Return the (x, y) coordinate for the center point of the cell that contains the specified text.  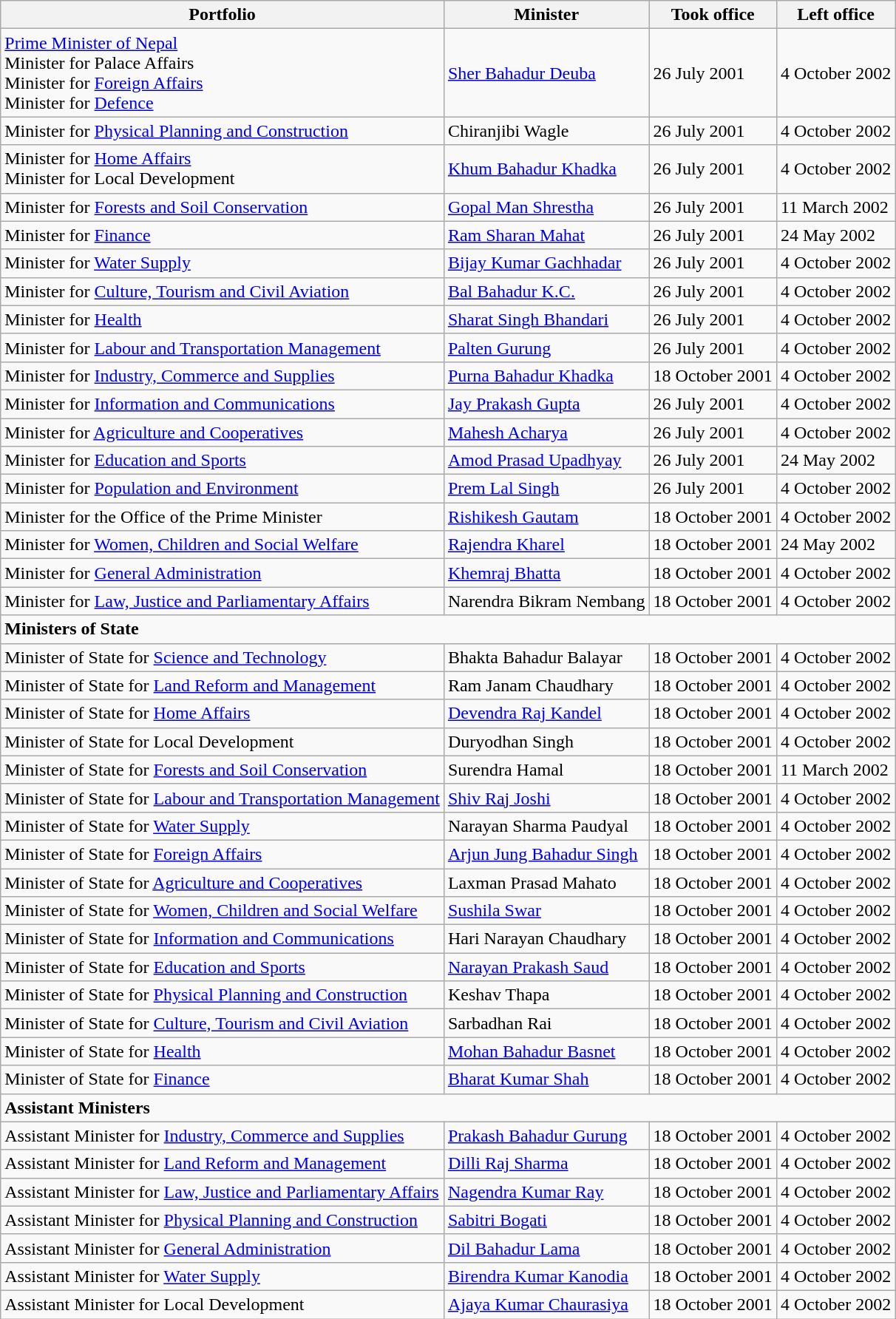
Ministers of State (448, 629)
Birendra Kumar Kanodia (546, 1276)
Minister for General Administration (223, 573)
Portfolio (223, 15)
Purna Bahadur Khadka (546, 376)
Laxman Prasad Mahato (546, 882)
Prime Minister of NepalMinister for Palace AffairsMinister for Foreign AffairsMinister for Defence (223, 72)
Prakash Bahadur Gurung (546, 1136)
Khum Bahadur Khadka (546, 169)
Nagendra Kumar Ray (546, 1192)
Arjun Jung Bahadur Singh (546, 854)
Minister for Labour and Transportation Management (223, 347)
Minister for Physical Planning and Construction (223, 131)
Rishikesh Gautam (546, 517)
Minister for Culture, Tourism and Civil Aviation (223, 291)
Palten Gurung (546, 347)
Took office (713, 15)
Duryodhan Singh (546, 742)
Surendra Hamal (546, 770)
Minister of State for Home Affairs (223, 713)
Minister of State for Health (223, 1051)
Assistant Minister for Land Reform and Management (223, 1164)
Assistant Minister for General Administration (223, 1248)
Minister for Forests and Soil Conservation (223, 207)
Minister of State for Land Reform and Management (223, 685)
Jay Prakash Gupta (546, 404)
Minister for Population and Environment (223, 489)
Minister for Health (223, 319)
Rajendra Kharel (546, 545)
Assistant Minister for Local Development (223, 1304)
Dilli Raj Sharma (546, 1164)
Minister of State for Education and Sports (223, 967)
Minister of State for Science and Technology (223, 657)
Minister of State for Labour and Transportation Management (223, 798)
Shiv Raj Joshi (546, 798)
Minister for the Office of the Prime Minister (223, 517)
Minister of State for Information and Communications (223, 939)
Minister of State for Forests and Soil Conservation (223, 770)
Narayan Sharma Paudyal (546, 826)
Assistant Ministers (448, 1108)
Minister for Education and Sports (223, 461)
Minister (546, 15)
Minister of State for Local Development (223, 742)
Minister of State for Physical Planning and Construction (223, 995)
Minister of State for Culture, Tourism and Civil Aviation (223, 1023)
Minister for Women, Children and Social Welfare (223, 545)
Minister for Finance (223, 235)
Bhakta Bahadur Balayar (546, 657)
Hari Narayan Chaudhary (546, 939)
Narendra Bikram Nembang (546, 601)
Minister of State for Women, Children and Social Welfare (223, 911)
Assistant Minister for Physical Planning and Construction (223, 1220)
Minister for Law, Justice and Parliamentary Affairs (223, 601)
Sharat Singh Bhandari (546, 319)
Sarbadhan Rai (546, 1023)
Minister for Information and Communications (223, 404)
Mohan Bahadur Basnet (546, 1051)
Minister for Home AffairsMinister for Local Development (223, 169)
Minister for Water Supply (223, 263)
Assistant Minister for Industry, Commerce and Supplies (223, 1136)
Chiranjibi Wagle (546, 131)
Devendra Raj Kandel (546, 713)
Mahesh Acharya (546, 433)
Assistant Minister for Law, Justice and Parliamentary Affairs (223, 1192)
Minister of State for Water Supply (223, 826)
Ajaya Kumar Chaurasiya (546, 1304)
Left office (835, 15)
Assistant Minister for Water Supply (223, 1276)
Bijay Kumar Gachhadar (546, 263)
Ram Sharan Mahat (546, 235)
Sushila Swar (546, 911)
Amod Prasad Upadhyay (546, 461)
Bharat Kumar Shah (546, 1079)
Prem Lal Singh (546, 489)
Minister of State for Agriculture and Cooperatives (223, 882)
Minister of State for Finance (223, 1079)
Minister for Industry, Commerce and Supplies (223, 376)
Minister for Agriculture and Cooperatives (223, 433)
Narayan Prakash Saud (546, 967)
Sabitri Bogati (546, 1220)
Bal Bahadur K.C. (546, 291)
Ram Janam Chaudhary (546, 685)
Gopal Man Shrestha (546, 207)
Keshav Thapa (546, 995)
Khemraj Bhatta (546, 573)
Dil Bahadur Lama (546, 1248)
Sher Bahadur Deuba (546, 72)
Minister of State for Foreign Affairs (223, 854)
